Provide the (X, Y) coordinate of the cell's center where the given text is located.  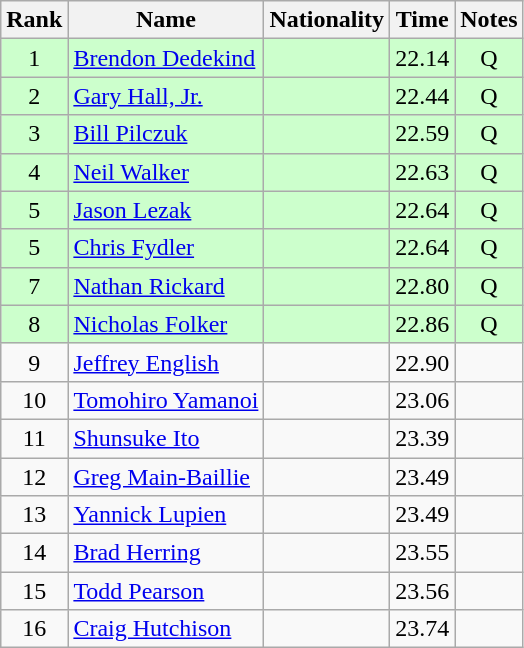
22.80 (422, 286)
Bill Pilczuk (166, 134)
Nathan Rickard (166, 286)
Time (422, 20)
23.56 (422, 591)
22.14 (422, 58)
22.44 (422, 96)
15 (34, 591)
Notes (489, 20)
4 (34, 172)
Shunsuke Ito (166, 438)
Neil Walker (166, 172)
Todd Pearson (166, 591)
23.55 (422, 553)
23.06 (422, 400)
Jason Lezak (166, 210)
Chris Fydler (166, 248)
Brad Herring (166, 553)
13 (34, 515)
Tomohiro Yamanoi (166, 400)
3 (34, 134)
22.59 (422, 134)
10 (34, 400)
Jeffrey English (166, 362)
Name (166, 20)
22.90 (422, 362)
Rank (34, 20)
1 (34, 58)
12 (34, 477)
Brendon Dedekind (166, 58)
23.74 (422, 629)
16 (34, 629)
Nationality (327, 20)
8 (34, 324)
Yannick Lupien (166, 515)
9 (34, 362)
22.63 (422, 172)
7 (34, 286)
Craig Hutchison (166, 629)
22.86 (422, 324)
14 (34, 553)
23.39 (422, 438)
Greg Main-Baillie (166, 477)
Nicholas Folker (166, 324)
11 (34, 438)
2 (34, 96)
Gary Hall, Jr. (166, 96)
